Locate the cell with the specified text and output its (x, y) center coordinate. 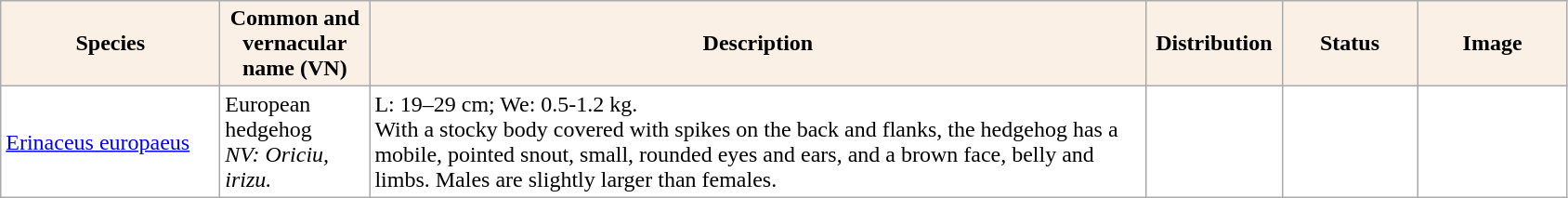
Description (758, 44)
European hedgehogNV: Oriciu, irizu. (295, 141)
Species (111, 44)
Common and vernacular name (VN) (295, 44)
Status (1350, 44)
Erinaceus europaeus (111, 141)
Image (1492, 44)
Distribution (1214, 44)
